Detect which cell encompasses the target text, then output its (x, y) center coordinate. 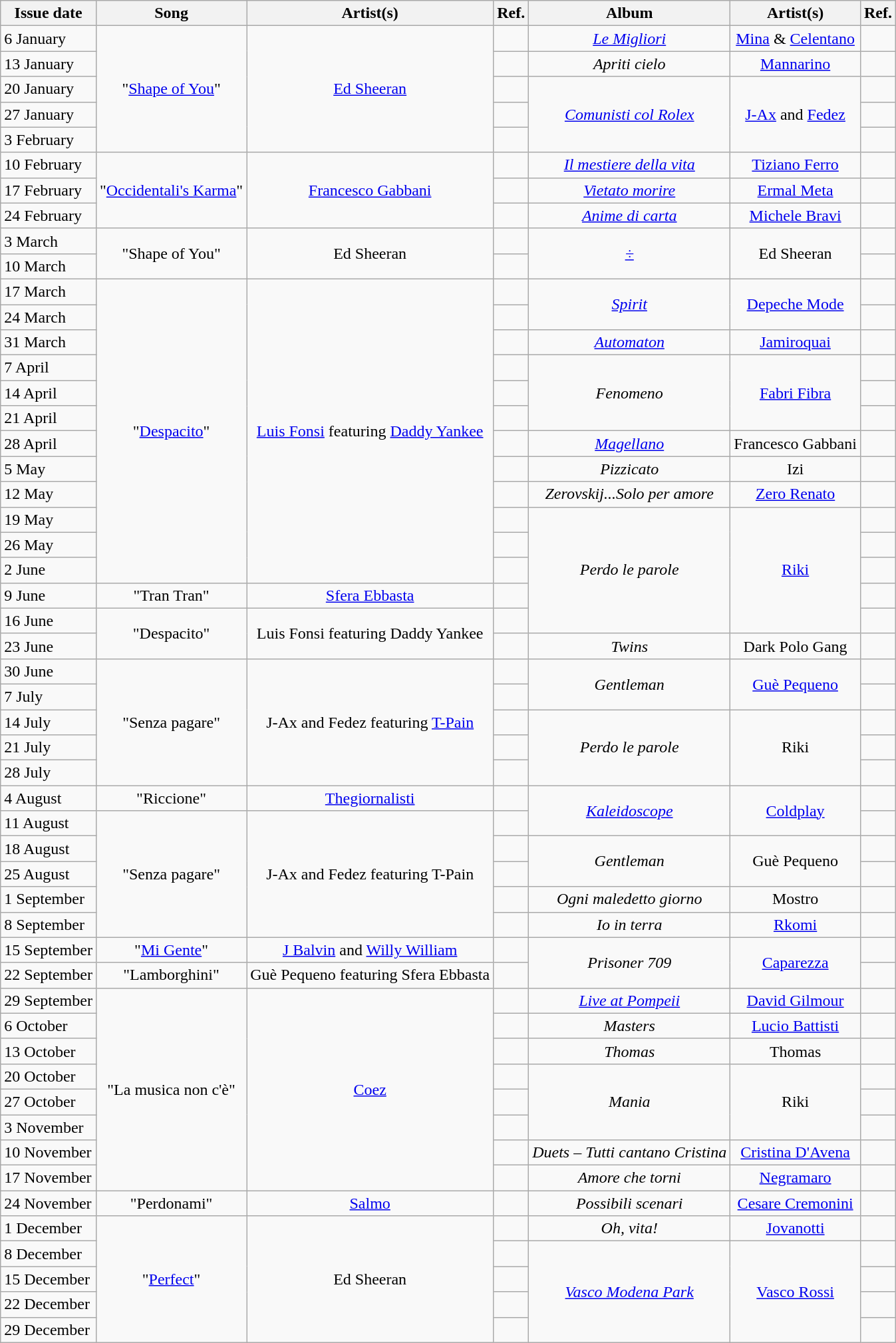
10 November (49, 1153)
27 October (49, 1102)
÷ (629, 253)
15 September (49, 950)
Twins (629, 646)
17 February (49, 190)
Mina & Celentano (796, 39)
Mannarino (796, 64)
"Occidentali's Karma" (171, 190)
Ogni maledetto giorno (629, 899)
Jamiroquai (796, 343)
25 August (49, 874)
21 July (49, 748)
29 December (49, 1330)
27 January (49, 114)
24 March (49, 317)
Fabri Fibra (796, 393)
26 May (49, 545)
7 July (49, 696)
11 August (49, 823)
4 August (49, 798)
3 March (49, 241)
20 January (49, 89)
22 September (49, 975)
Izi (796, 469)
23 June (49, 646)
17 November (49, 1178)
22 December (49, 1304)
Zerovskij...Solo per amore (629, 494)
J-Ax and Fedez (796, 114)
Ermal Meta (796, 190)
Automaton (629, 343)
Apriti cielo (629, 64)
29 September (49, 1000)
Vietato morire (629, 190)
16 June (49, 621)
3 February (49, 140)
Possibili scenari (629, 1203)
Oh, vita! (629, 1229)
1 December (49, 1229)
13 January (49, 64)
Prisoner 709 (629, 963)
17 March (49, 291)
"Tran Tran" (171, 595)
Il mestiere della vita (629, 165)
"Mi Gente" (171, 950)
7 April (49, 368)
24 February (49, 216)
Duets – Tutti cantano Cristina (629, 1153)
Pizzicato (629, 469)
18 August (49, 849)
Rkomi (796, 925)
Lucio Battisti (796, 1026)
Thegiornalisti (370, 798)
8 September (49, 925)
Vasco Modena Park (629, 1292)
Amore che torni (629, 1178)
"Lamborghini" (171, 975)
6 October (49, 1026)
Coldplay (796, 811)
14 April (49, 393)
2 June (49, 570)
Sfera Ebbasta (370, 595)
31 March (49, 343)
David Gilmour (796, 1000)
Vasco Rossi (796, 1292)
Coez (370, 1089)
Live at Pompeii (629, 1000)
Caparezza (796, 963)
10 March (49, 266)
Negramaro (796, 1178)
Michele Bravi (796, 216)
Magellano (629, 444)
24 November (49, 1203)
J Balvin and Willy William (370, 950)
Kaleidoscope (629, 811)
15 December (49, 1279)
Salmo (370, 1203)
5 May (49, 469)
Mania (629, 1102)
Masters (629, 1026)
Jovanotti (796, 1229)
8 December (49, 1254)
Zero Renato (796, 494)
Song (171, 13)
14 July (49, 722)
6 January (49, 39)
Io in terra (629, 925)
10 February (49, 165)
Dark Polo Gang (796, 646)
"Perdonami" (171, 1203)
19 May (49, 520)
Depeche Mode (796, 304)
Mostro (796, 899)
Issue date (49, 13)
Cristina D'Avena (796, 1153)
30 June (49, 671)
Cesare Cremonini (796, 1203)
"La musica non c'è" (171, 1089)
28 July (49, 773)
3 November (49, 1127)
"Perfect" (171, 1279)
1 September (49, 899)
Guè Pequeno featuring Sfera Ebbasta (370, 975)
Anime di carta (629, 216)
Album (629, 13)
Fenomeno (629, 393)
12 May (49, 494)
9 June (49, 595)
13 October (49, 1051)
Le Migliori (629, 39)
Spirit (629, 304)
"Riccione" (171, 798)
21 April (49, 418)
28 April (49, 444)
Tiziano Ferro (796, 165)
20 October (49, 1076)
Comunisti col Rolex (629, 114)
